Return the [x, y] coordinate for the center point of the cell that contains the specified text.  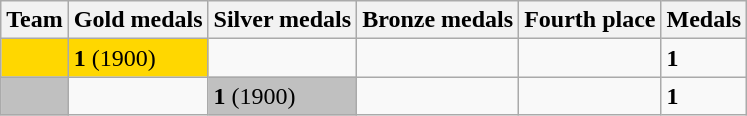
Fourth place [590, 20]
Gold medals [138, 20]
Silver medals [282, 20]
Bronze medals [438, 20]
Medals [704, 20]
Team [35, 20]
